Provide the (X, Y) coordinate of the cell's center where the given text is located.  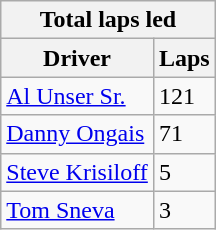
121 (184, 96)
Danny Ongais (78, 134)
Al Unser Sr. (78, 96)
71 (184, 134)
5 (184, 172)
Driver (78, 58)
Total laps led (108, 20)
Tom Sneva (78, 210)
Laps (184, 58)
3 (184, 210)
Steve Krisiloff (78, 172)
